Output the (X, Y) coordinate of the center of the cell containing the given text.  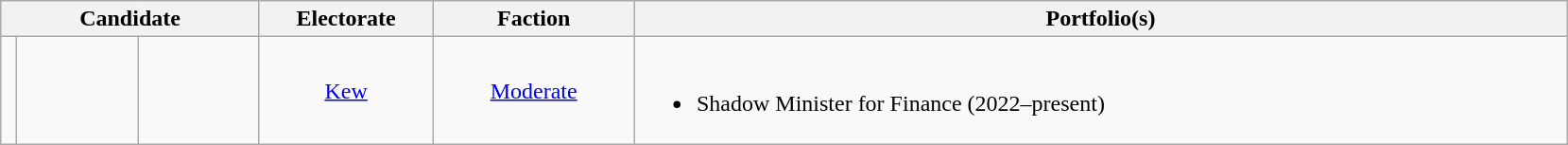
Shadow Minister for Finance (2022–present) (1100, 91)
Kew (346, 91)
Electorate (346, 19)
Moderate (534, 91)
Portfolio(s) (1100, 19)
Candidate (130, 19)
Faction (534, 19)
